Determine the [X, Y] coordinate at the center of the cell enclosing the given text.  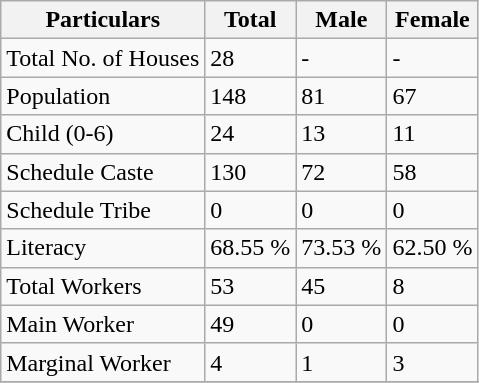
8 [432, 286]
45 [342, 286]
Particulars [103, 20]
24 [250, 134]
58 [432, 172]
62.50 % [432, 248]
Female [432, 20]
130 [250, 172]
Child (0-6) [103, 134]
Total [250, 20]
68.55 % [250, 248]
4 [250, 362]
Male [342, 20]
67 [432, 96]
148 [250, 96]
72 [342, 172]
49 [250, 324]
1 [342, 362]
Marginal Worker [103, 362]
3 [432, 362]
Main Worker [103, 324]
11 [432, 134]
Schedule Caste [103, 172]
Total No. of Houses [103, 58]
Literacy [103, 248]
Population [103, 96]
28 [250, 58]
13 [342, 134]
Schedule Tribe [103, 210]
73.53 % [342, 248]
Total Workers [103, 286]
81 [342, 96]
53 [250, 286]
